Identify which cell holds the provided text, then report its [X, Y] central coordinate. 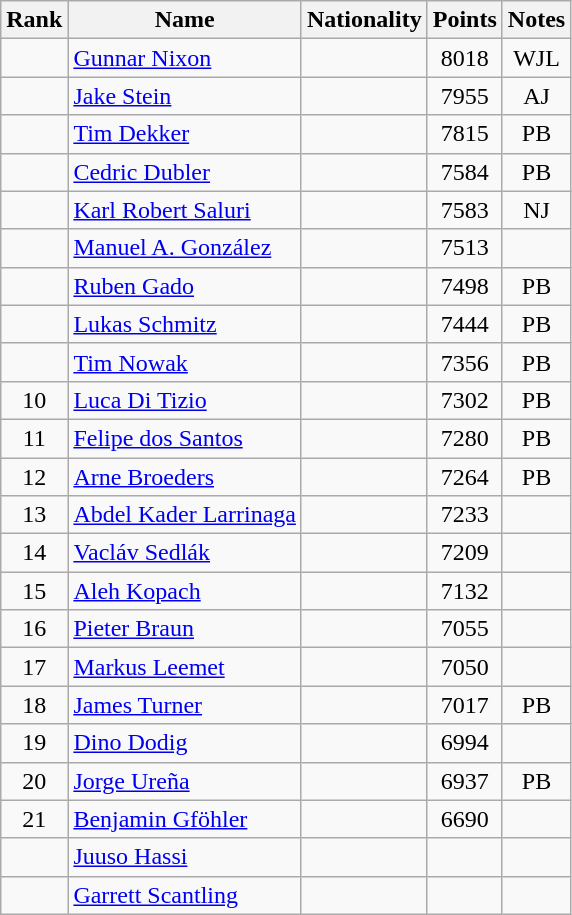
6937 [464, 781]
6690 [464, 819]
7233 [464, 515]
Karl Robert Saluri [185, 210]
Nationality [364, 20]
Name [185, 20]
Jorge Ureña [185, 781]
7050 [464, 667]
7815 [464, 134]
7280 [464, 438]
NJ [536, 210]
7302 [464, 400]
7132 [464, 591]
15 [34, 591]
7513 [464, 248]
7584 [464, 172]
21 [34, 819]
12 [34, 477]
Garrett Scantling [185, 895]
Juuso Hassi [185, 857]
8018 [464, 58]
7444 [464, 324]
Cedric Dubler [185, 172]
6994 [464, 743]
7055 [464, 629]
AJ [536, 96]
Arne Broeders [185, 477]
7209 [464, 553]
14 [34, 553]
Lukas Schmitz [185, 324]
Markus Leemet [185, 667]
James Turner [185, 705]
7017 [464, 705]
Vacláv Sedlák [185, 553]
Benjamin Gföhler [185, 819]
Notes [536, 20]
7498 [464, 286]
11 [34, 438]
Aleh Kopach [185, 591]
10 [34, 400]
Luca Di Tizio [185, 400]
19 [34, 743]
13 [34, 515]
Tim Dekker [185, 134]
Gunnar Nixon [185, 58]
Felipe dos Santos [185, 438]
7955 [464, 96]
Ruben Gado [185, 286]
Dino Dodig [185, 743]
7583 [464, 210]
20 [34, 781]
Abdel Kader Larrinaga [185, 515]
WJL [536, 58]
7264 [464, 477]
Tim Nowak [185, 362]
7356 [464, 362]
Jake Stein [185, 96]
Pieter Braun [185, 629]
16 [34, 629]
Rank [34, 20]
Points [464, 20]
Manuel A. González [185, 248]
18 [34, 705]
17 [34, 667]
